Provide the [X, Y] coordinate of the cell's center where the given text is located.  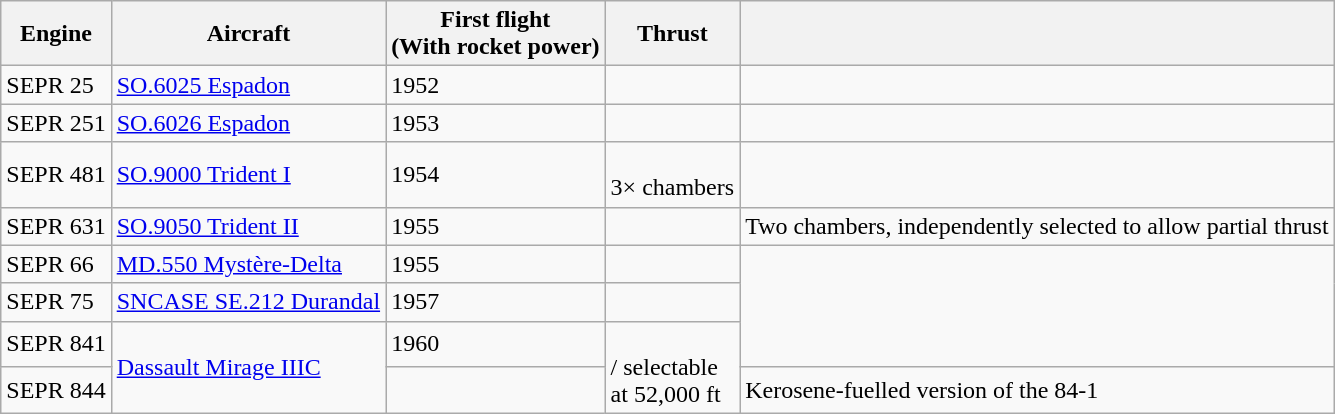
Two chambers, independently selected to allow partial thrust [1038, 226]
SEPR 66 [56, 264]
SO.9050 Trident II [248, 226]
3× chambers [672, 174]
SO.9000 Trident I [248, 174]
SO.6025 Espadon [248, 85]
SEPR 844 [56, 390]
1957 [496, 302]
/ selectable at 52,000 ft [672, 367]
SEPR 75 [56, 302]
MD.550 Mystère-Delta [248, 264]
1954 [496, 174]
1960 [496, 344]
SEPR 631 [56, 226]
1952 [496, 85]
Aircraft [248, 34]
Engine [56, 34]
SO.6026 Espadon [248, 123]
SEPR 251 [56, 123]
1953 [496, 123]
SEPR 841 [56, 344]
First flight (With rocket power) [496, 34]
Dassault Mirage IIIC [248, 367]
SNCASE SE.212 Durandal [248, 302]
SEPR 25 [56, 85]
SEPR 481 [56, 174]
Kerosene-fuelled version of the 84-1 [1038, 390]
Thrust [672, 34]
